Provide the (X, Y) coordinate of the cell's center where the given text is located.  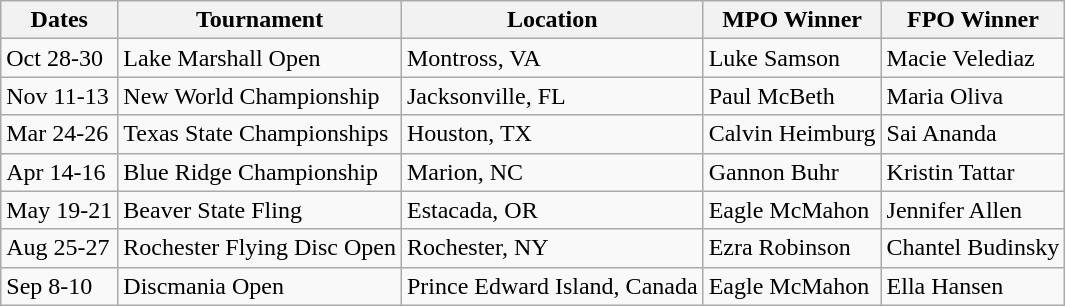
Kristin Tattar (973, 172)
Montross, VA (552, 58)
Sep 8-10 (60, 286)
Dates (60, 20)
Beaver State Fling (260, 210)
New World Championship (260, 96)
Texas State Championships (260, 134)
Paul McBeth (792, 96)
Ella Hansen (973, 286)
Discmania Open (260, 286)
Jacksonville, FL (552, 96)
Blue Ridge Championship (260, 172)
Rochester Flying Disc Open (260, 248)
Chantel Budinsky (973, 248)
May 19-21 (60, 210)
FPO Winner (973, 20)
Oct 28-30 (60, 58)
Tournament (260, 20)
Calvin Heimburg (792, 134)
MPO Winner (792, 20)
Houston, TX (552, 134)
Sai Ananda (973, 134)
Jennifer Allen (973, 210)
Rochester, NY (552, 248)
Marion, NC (552, 172)
Macie Velediaz (973, 58)
Nov 11-13 (60, 96)
Mar 24-26 (60, 134)
Aug 25-27 (60, 248)
Estacada, OR (552, 210)
Apr 14-16 (60, 172)
Ezra Robinson (792, 248)
Maria Oliva (973, 96)
Gannon Buhr (792, 172)
Location (552, 20)
Luke Samson (792, 58)
Lake Marshall Open (260, 58)
Prince Edward Island, Canada (552, 286)
